Output the (x, y) coordinate of the center of the cell containing the given text.  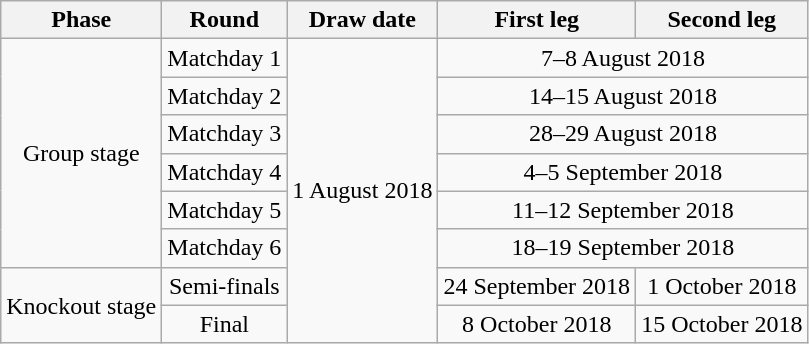
Matchday 3 (224, 134)
Matchday 6 (224, 248)
Matchday 4 (224, 172)
4–5 September 2018 (623, 172)
15 October 2018 (722, 324)
First leg (537, 20)
1 October 2018 (722, 286)
Matchday 2 (224, 96)
1 August 2018 (362, 191)
18–19 September 2018 (623, 248)
Second leg (722, 20)
Final (224, 324)
7–8 August 2018 (623, 58)
Matchday 5 (224, 210)
14–15 August 2018 (623, 96)
Round (224, 20)
Phase (82, 20)
24 September 2018 (537, 286)
11–12 September 2018 (623, 210)
Knockout stage (82, 305)
28–29 August 2018 (623, 134)
Group stage (82, 153)
8 October 2018 (537, 324)
Matchday 1 (224, 58)
Semi-finals (224, 286)
Draw date (362, 20)
